Detect which cell encompasses the target text, then output its (X, Y) center coordinate. 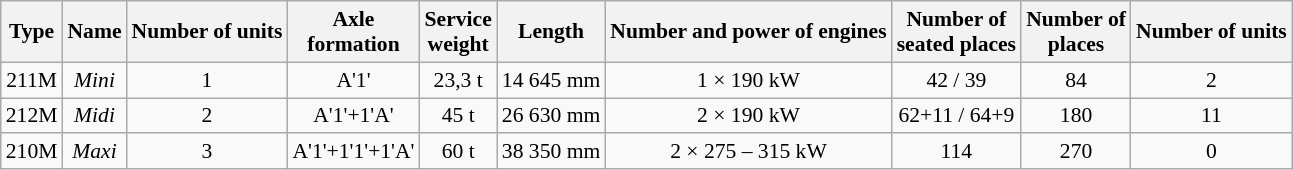
1 × 190 kW (748, 80)
84 (1076, 80)
270 (1076, 152)
42 / 39 (956, 80)
23,3 t (458, 80)
Type (32, 32)
114 (956, 152)
180 (1076, 116)
1 (208, 80)
45 t (458, 116)
Midi (94, 116)
Service weight (458, 32)
Length (551, 32)
Number and power of engines (748, 32)
210M (32, 152)
212M (32, 116)
Number of places (1076, 32)
62+11 / 64+9 (956, 116)
60 t (458, 152)
Mini (94, 80)
38 350 mm (551, 152)
A'1' (353, 80)
26 630 mm (551, 116)
14 645 mm (551, 80)
A'1'+1'A' (353, 116)
0 (1212, 152)
3 (208, 152)
A'1'+1'1'+1'A' (353, 152)
Number of seated places (956, 32)
Name (94, 32)
2 × 190 kW (748, 116)
Axle formation (353, 32)
211M (32, 80)
Maxi (94, 152)
2 × 275 – 315 kW (748, 152)
11 (1212, 116)
